From the cell containing the given text, extract its center point as (X, Y) coordinate. 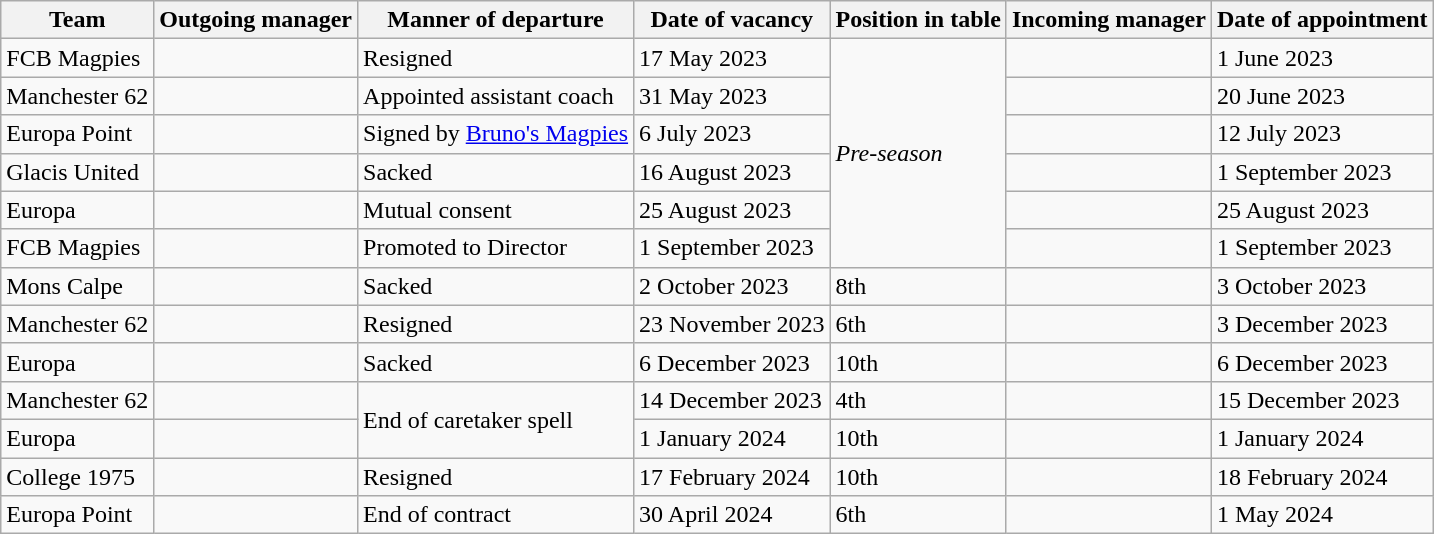
3 December 2023 (1322, 324)
End of contract (496, 515)
8th (918, 286)
Outgoing manager (256, 20)
20 June 2023 (1322, 96)
Mons Calpe (78, 286)
Glacis United (78, 172)
30 April 2024 (732, 515)
Signed by Bruno's Magpies (496, 134)
18 February 2024 (1322, 477)
31 May 2023 (732, 96)
2 October 2023 (732, 286)
17 May 2023 (732, 58)
Team (78, 20)
Pre-season (918, 153)
College 1975 (78, 477)
1 May 2024 (1322, 515)
Date of appointment (1322, 20)
Promoted to Director (496, 248)
1 June 2023 (1322, 58)
Date of vacancy (732, 20)
23 November 2023 (732, 324)
16 August 2023 (732, 172)
3 October 2023 (1322, 286)
Manner of departure (496, 20)
17 February 2024 (732, 477)
6 July 2023 (732, 134)
Position in table (918, 20)
15 December 2023 (1322, 400)
End of caretaker spell (496, 419)
14 December 2023 (732, 400)
Appointed assistant coach (496, 96)
12 July 2023 (1322, 134)
Incoming manager (1108, 20)
Mutual consent (496, 210)
4th (918, 400)
